From the cell containing the given text, extract its center point as (X, Y) coordinate. 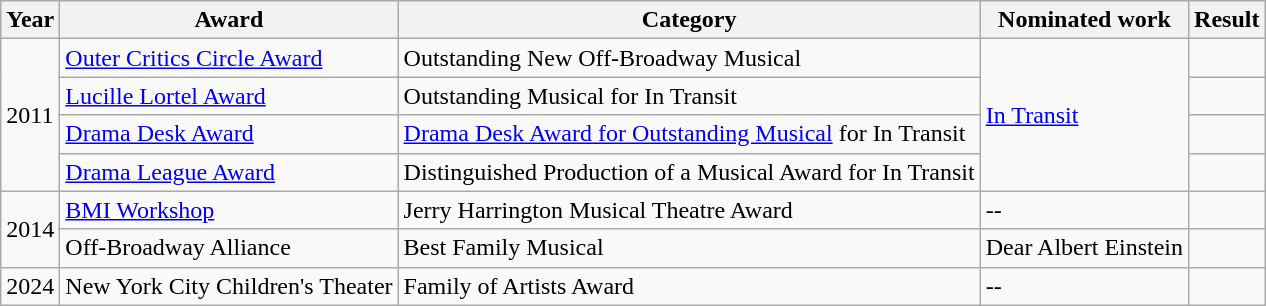
Off-Broadway Alliance (229, 248)
In Transit (1084, 115)
2024 (30, 286)
Distinguished Production of a Musical Award for In Transit (689, 172)
Lucille Lortel Award (229, 96)
Outstanding New Off-Broadway Musical (689, 58)
Outstanding Musical for In Transit (689, 96)
Best Family Musical (689, 248)
Drama Desk Award for Outstanding Musical for In Transit (689, 134)
Result (1227, 20)
Drama Desk Award (229, 134)
2014 (30, 229)
Drama League Award (229, 172)
Award (229, 20)
Nominated work (1084, 20)
2011 (30, 115)
Category (689, 20)
Jerry Harrington Musical Theatre Award (689, 210)
BMI Workshop (229, 210)
Year (30, 20)
Outer Critics Circle Award (229, 58)
Family of Artists Award (689, 286)
Dear Albert Einstein (1084, 248)
New York City Children's Theater (229, 286)
